Find where the given text appears and provide that cell's center as [X, Y] coordinate. 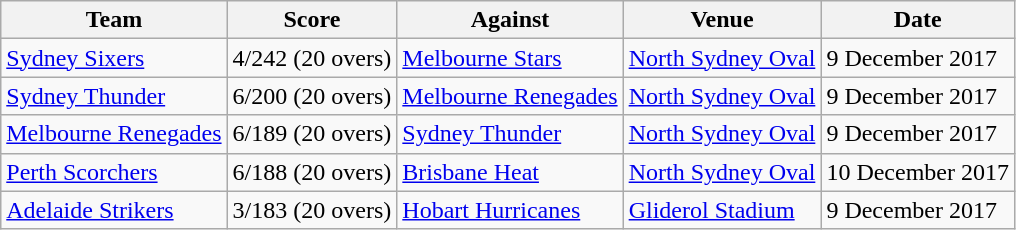
Team [114, 20]
6/188 (20 overs) [312, 172]
Date [918, 20]
Melbourne Stars [510, 58]
Adelaide Strikers [114, 210]
Hobart Hurricanes [510, 210]
Venue [722, 20]
Sydney Sixers [114, 58]
Brisbane Heat [510, 172]
Perth Scorchers [114, 172]
6/189 (20 overs) [312, 134]
6/200 (20 overs) [312, 96]
Against [510, 20]
4/242 (20 overs) [312, 58]
10 December 2017 [918, 172]
Gliderol Stadium [722, 210]
3/183 (20 overs) [312, 210]
Score [312, 20]
